Determine the (X, Y) coordinate at the center of the cell enclosing the given text.  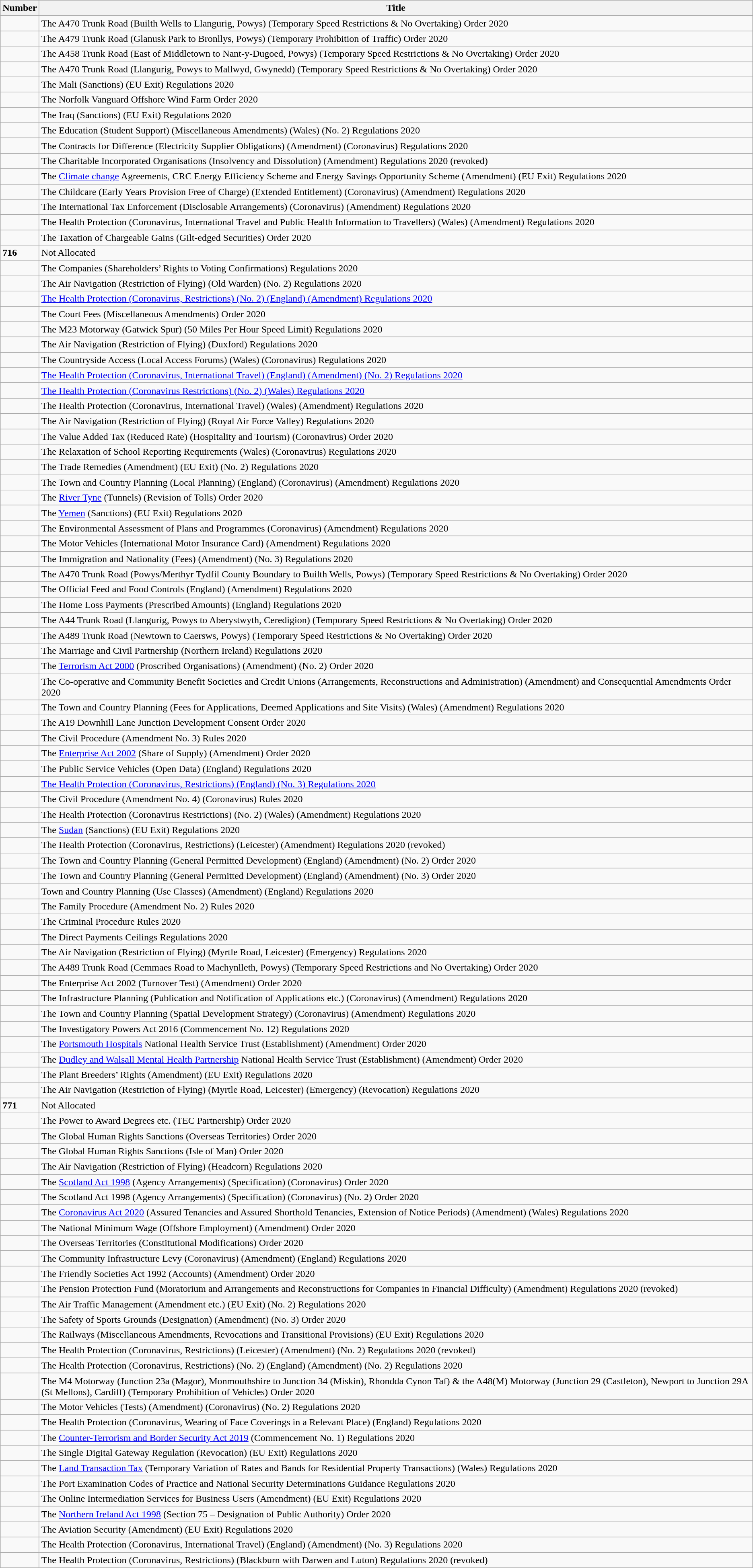
Town and Country Planning (Use Classes) (Amendment) (England) Regulations 2020 (396, 891)
The Value Added Tax (Reduced Rate) (Hospitality and Tourism) (Coronavirus) Order 2020 (396, 436)
The Town and Country Planning (Local Planning) (England) (Coronavirus) (Amendment) Regulations 2020 (396, 482)
The Health Protection (Coronavirus, International Travel) (England) (Amendment) (No. 2) Regulations 2020 (396, 375)
The Scotland Act 1998 (Agency Arrangements) (Specification) (Coronavirus) Order 2020 (396, 1182)
The Environmental Assessment of Plans and Programmes (Coronavirus) (Amendment) Regulations 2020 (396, 528)
The Investigatory Powers Act 2016 (Commencement No. 12) Regulations 2020 (396, 1029)
771 (20, 1105)
The Enterprise Act 2002 (Turnover Test) (Amendment) Order 2020 (396, 983)
The Air Traffic Management (Amendment etc.) (EU Exit) (No. 2) Regulations 2020 (396, 1304)
716 (20, 253)
The A470 Trunk Road (Builth Wells to Llangurig, Powys) (Temporary Speed Restrictions & No Overtaking) Order 2020 (396, 23)
The M23 Motorway (Gatwick Spur) (50 Miles Per Hour Speed Limit) Regulations 2020 (396, 329)
The Town and Country Planning (General Permitted Development) (England) (Amendment) (No. 2) Order 2020 (396, 860)
The Air Navigation (Restriction of Flying) (Old Warden) (No. 2) Regulations 2020 (396, 283)
The Air Navigation (Restriction of Flying) (Duxford) Regulations 2020 (396, 345)
The Motor Vehicles (International Motor Insurance Card) (Amendment) Regulations 2020 (396, 544)
The A479 Trunk Road (Glanusk Park to Bronllys, Powys) (Temporary Prohibition of Traffic) Order 2020 (396, 39)
The Scotland Act 1998 (Agency Arrangements) (Specification) (Coronavirus) (No. 2) Order 2020 (396, 1197)
The Plant Breeders’ Rights (Amendment) (EU Exit) Regulations 2020 (396, 1075)
The Friendly Societies Act 1992 (Accounts) (Amendment) Order 2020 (396, 1274)
The Civil Procedure (Amendment No. 3) Rules 2020 (396, 738)
The Immigration and Nationality (Fees) (Amendment) (No. 3) Regulations 2020 (396, 559)
The Charitable Incorporated Organisations (Insolvency and Dissolution) (Amendment) Regulations 2020 (revoked) (396, 161)
The Counter-Terrorism and Border Security Act 2019 (Commencement No. 1) Regulations 2020 (396, 1437)
The Home Loss Payments (Prescribed Amounts) (England) Regulations 2020 (396, 605)
The Town and Country Planning (General Permitted Development) (England) (Amendment) (No. 3) Order 2020 (396, 876)
The Family Procedure (Amendment No. 2) Rules 2020 (396, 906)
The Overseas Territories (Constitutional Modifications) Order 2020 (396, 1243)
The Direct Payments Ceilings Regulations 2020 (396, 937)
The River Tyne (Tunnels) (Revision of Tolls) Order 2020 (396, 498)
The Safety of Sports Grounds (Designation) (Amendment) (No. 3) Order 2020 (396, 1320)
The A489 Trunk Road (Newtown to Caersws, Powys) (Temporary Speed Restrictions & No Overtaking) Order 2020 (396, 635)
The Relaxation of School Reporting Requirements (Wales) (Coronavirus) Regulations 2020 (396, 452)
The Criminal Procedure Rules 2020 (396, 922)
The Global Human Rights Sanctions (Overseas Territories) Order 2020 (396, 1136)
The Childcare (Early Years Provision Free of Charge) (Extended Entitlement) (Coronavirus) (Amendment) Regulations 2020 (396, 192)
The A44 Trunk Road (Llangurig, Powys to Aberystwyth, Ceredigion) (Temporary Speed Restrictions & No Overtaking) Order 2020 (396, 620)
Title (396, 8)
The Health Protection (Coronavirus, International Travel and Public Health Information to Travellers) (Wales) (Amendment) Regulations 2020 (396, 222)
The Health Protection (Coronavirus, International Travel) (Wales) (Amendment) Regulations 2020 (396, 406)
The Northern Ireland Act 1998 (Section 75 – Designation of Public Authority) Order 2020 (396, 1514)
The International Tax Enforcement (Disclosable Arrangements) (Coronavirus) (Amendment) Regulations 2020 (396, 207)
The Enterprise Act 2002 (Share of Supply) (Amendment) Order 2020 (396, 753)
The Health Protection (Coronavirus, International Travel) (England) (Amendment) (No. 3) Regulations 2020 (396, 1545)
The Air Navigation (Restriction of Flying) (Headcorn) Regulations 2020 (396, 1166)
The Marriage and Civil Partnership (Northern Ireland) Regulations 2020 (396, 651)
The Countryside Access (Local Access Forums) (Wales) (Coronavirus) Regulations 2020 (396, 360)
The Civil Procedure (Amendment No. 4) (Coronavirus) Rules 2020 (396, 799)
The A470 Trunk Road (Powys/Merthyr Tydfil County Boundary to Builth Wells, Powys) (Temporary Speed Restrictions & No Overtaking) Order 2020 (396, 574)
The A489 Trunk Road (Cemmaes Road to Machynlleth, Powys) (Temporary Speed Restrictions and No Overtaking) Order 2020 (396, 968)
The Court Fees (Miscellaneous Amendments) Order 2020 (396, 314)
The Mali (Sanctions) (EU Exit) Regulations 2020 (396, 84)
The Contracts for Difference (Electricity Supplier Obligations) (Amendment) (Coronavirus) Regulations 2020 (396, 146)
The Online Intermediation Services for Business Users (Amendment) (EU Exit) Regulations 2020 (396, 1499)
The Taxation of Chargeable Gains (Gilt-edged Securities) Order 2020 (396, 238)
The Trade Remedies (Amendment) (EU Exit) (No. 2) Regulations 2020 (396, 467)
The Global Human Rights Sanctions (Isle of Man) Order 2020 (396, 1151)
The Health Protection (Coronavirus Restrictions) (No. 2) (Wales) Regulations 2020 (396, 390)
The Portsmouth Hospitals National Health Service Trust (Establishment) (Amendment) Order 2020 (396, 1044)
The Sudan (Sanctions) (EU Exit) Regulations 2020 (396, 830)
The Port Examination Codes of Practice and National Security Determinations Guidance Regulations 2020 (396, 1484)
The Health Protection (Coronavirus, Restrictions) (Leicester) (Amendment) (No. 2) Regulations 2020 (revoked) (396, 1350)
The Town and Country Planning (Spatial Development Strategy) (Coronavirus) (Amendment) Regulations 2020 (396, 1014)
The Railways (Miscellaneous Amendments, Revocations and Transitional Provisions) (EU Exit) Regulations 2020 (396, 1335)
The Health Protection (Coronavirus, Restrictions) (No. 2) (England) (Amendment) Regulations 2020 (396, 299)
The Health Protection (Coronavirus, Restrictions) (No. 2) (England) (Amendment) (No. 2) Regulations 2020 (396, 1365)
The Companies (Shareholders’ Rights to Voting Confirmations) Regulations 2020 (396, 268)
The Dudley and Walsall Mental Health Partnership National Health Service Trust (Establishment) (Amendment) Order 2020 (396, 1059)
The A458 Trunk Road (East of Middletown to Nant-y-Dugoed, Powys) (Temporary Speed Restrictions & No Overtaking) Order 2020 (396, 54)
The Health Protection (Coronavirus, Wearing of Face Coverings in a Relevant Place) (England) Regulations 2020 (396, 1422)
The Climate change Agreements, CRC Energy Efficiency Scheme and Energy Savings Opportunity Scheme (Amendment) (EU Exit) Regulations 2020 (396, 176)
The Norfolk Vanguard Offshore Wind Farm Order 2020 (396, 100)
The Health Protection (Coronavirus Restrictions) (No. 2) (Wales) (Amendment) Regulations 2020 (396, 815)
The Coronavirus Act 2020 (Assured Tenancies and Assured Shorthold Tenancies, Extension of Notice Periods) (Amendment) (Wales) Regulations 2020 (396, 1213)
The Iraq (Sanctions) (EU Exit) Regulations 2020 (396, 115)
The Official Feed and Food Controls (England) (Amendment) Regulations 2020 (396, 589)
The Health Protection (Coronavirus, Restrictions) (Leicester) (Amendment) Regulations 2020 (revoked) (396, 845)
The Air Navigation (Restriction of Flying) (Myrtle Road, Leicester) (Emergency) (Revocation) Regulations 2020 (396, 1090)
The Health Protection (Coronavirus, Restrictions) (England) (No. 3) Regulations 2020 (396, 784)
The A470 Trunk Road (Llangurig, Powys to Mallwyd, Gwynedd) (Temporary Speed Restrictions & No Overtaking) Order 2020 (396, 69)
The Terrorism Act 2000 (Proscribed Organisations) (Amendment) (No. 2) Order 2020 (396, 666)
Number (20, 8)
The Public Service Vehicles (Open Data) (England) Regulations 2020 (396, 769)
The Town and Country Planning (Fees for Applications, Deemed Applications and Site Visits) (Wales) (Amendment) Regulations 2020 (396, 708)
The Power to Award Degrees etc. (TEC Partnership) Order 2020 (396, 1121)
The Air Navigation (Restriction of Flying) (Royal Air Force Valley) Regulations 2020 (396, 421)
The Air Navigation (Restriction of Flying) (Myrtle Road, Leicester) (Emergency) Regulations 2020 (396, 952)
The National Minimum Wage (Offshore Employment) (Amendment) Order 2020 (396, 1228)
The Motor Vehicles (Tests) (Amendment) (Coronavirus) (No. 2) Regulations 2020 (396, 1407)
The Community Infrastructure Levy (Coronavirus) (Amendment) (England) Regulations 2020 (396, 1258)
The Education (Student Support) (Miscellaneous Amendments) (Wales) (No. 2) Regulations 2020 (396, 130)
The Land Transaction Tax (Temporary Variation of Rates and Bands for Residential Property Transactions) (Wales) Regulations 2020 (396, 1468)
The Aviation Security (Amendment) (EU Exit) Regulations 2020 (396, 1529)
The Infrastructure Planning (Publication and Notification of Applications etc.) (Coronavirus) (Amendment) Regulations 2020 (396, 998)
The Yemen (Sanctions) (EU Exit) Regulations 2020 (396, 513)
The Health Protection (Coronavirus, Restrictions) (Blackburn with Darwen and Luton) Regulations 2020 (revoked) (396, 1560)
The Single Digital Gateway Regulation (Revocation) (EU Exit) Regulations 2020 (396, 1453)
The A19 Downhill Lane Junction Development Consent Order 2020 (396, 723)
